Identify which cell holds the provided text, then report its [x, y] central coordinate. 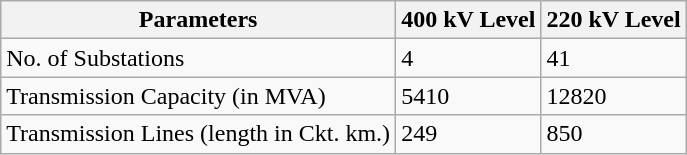
220 kV Level [614, 20]
4 [468, 58]
5410 [468, 96]
12820 [614, 96]
Transmission Capacity (in MVA) [198, 96]
Transmission Lines (length in Ckt. km.) [198, 134]
41 [614, 58]
400 kV Level [468, 20]
249 [468, 134]
No. of Substations [198, 58]
850 [614, 134]
Parameters [198, 20]
